Provide the [X, Y] coordinate of the cell's center where the given text is located.  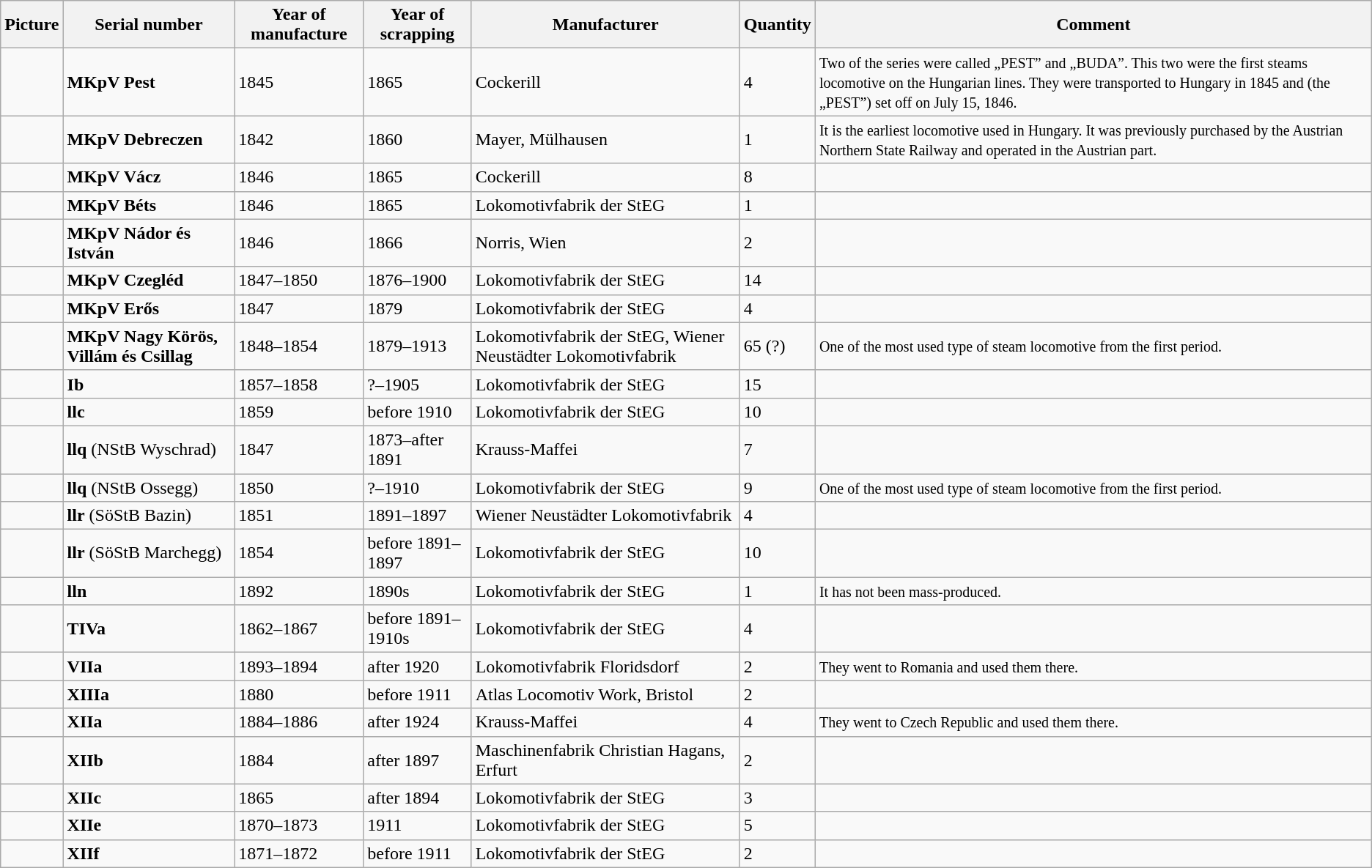
lln [149, 591]
1891–1897 [418, 516]
15 [777, 384]
It has not been mass-produced. [1093, 591]
after 1897 [418, 760]
5 [777, 826]
1842 [299, 139]
1848–1854 [299, 346]
before 1891–1897 [418, 554]
VIIa [149, 667]
Quantity [777, 25]
before 1910 [418, 412]
1859 [299, 412]
1911 [418, 826]
1857–1858 [299, 384]
Lokomotivfabrik der StEG, Wiener Neustädter Lokomotivfabrik [605, 346]
?–1910 [418, 487]
1851 [299, 516]
MKpV Vácz [149, 177]
Lokomotivfabrik Floridsdorf [605, 667]
llr (SöStB Marchegg) [149, 554]
1866 [418, 243]
Serial number [149, 25]
XIIa [149, 722]
Maschinenfabrik Christian Hagans, Erfurt [605, 760]
8 [777, 177]
14 [777, 281]
XIIe [149, 826]
llc [149, 412]
1890s [418, 591]
Year of manufacture [299, 25]
MKpV Czegléd [149, 281]
1884–1886 [299, 722]
XIIb [149, 760]
1880 [299, 694]
after 1924 [418, 722]
Mayer, Mülhausen [605, 139]
MKpV Nagy Körös, Villám és Csillag [149, 346]
1871–1872 [299, 853]
llq (NStB Wyschrad) [149, 450]
1850 [299, 487]
7 [777, 450]
llq (NStB Ossegg) [149, 487]
MKpV Nádor és István [149, 243]
Wiener Neustädter Lokomotivfabrik [605, 516]
1870–1873 [299, 826]
1884 [299, 760]
It is the earliest locomotive used in Hungary. It was previously purchased by the Austrian Northern State Railway and operated in the Austrian part. [1093, 139]
Comment [1093, 25]
1845 [299, 82]
1879 [418, 308]
Norris, Wien [605, 243]
1892 [299, 591]
9 [777, 487]
1854 [299, 554]
They went to Czech Republic and used them there. [1093, 722]
Manufacturer [605, 25]
1876–1900 [418, 281]
Year of scrapping [418, 25]
MKpV Béts [149, 205]
after 1894 [418, 798]
?–1905 [418, 384]
after 1920 [418, 667]
MKpV Pest [149, 82]
XIIc [149, 798]
1873–after 1891 [418, 450]
1847–1850 [299, 281]
1893–1894 [299, 667]
Atlas Locomotiv Work, Bristol [605, 694]
1860 [418, 139]
Ib [149, 384]
before 1891–1910s [418, 628]
llr (SöStB Bazin) [149, 516]
1879–1913 [418, 346]
3 [777, 798]
65 (?) [777, 346]
MKpV Erős [149, 308]
TIVa [149, 628]
MKpV Debreczen [149, 139]
XIIIa [149, 694]
Picture [32, 25]
They went to Romania and used them there. [1093, 667]
XIIf [149, 853]
1862–1867 [299, 628]
